For the text-containing cell, return its midpoint in (X, Y) coordinate format. 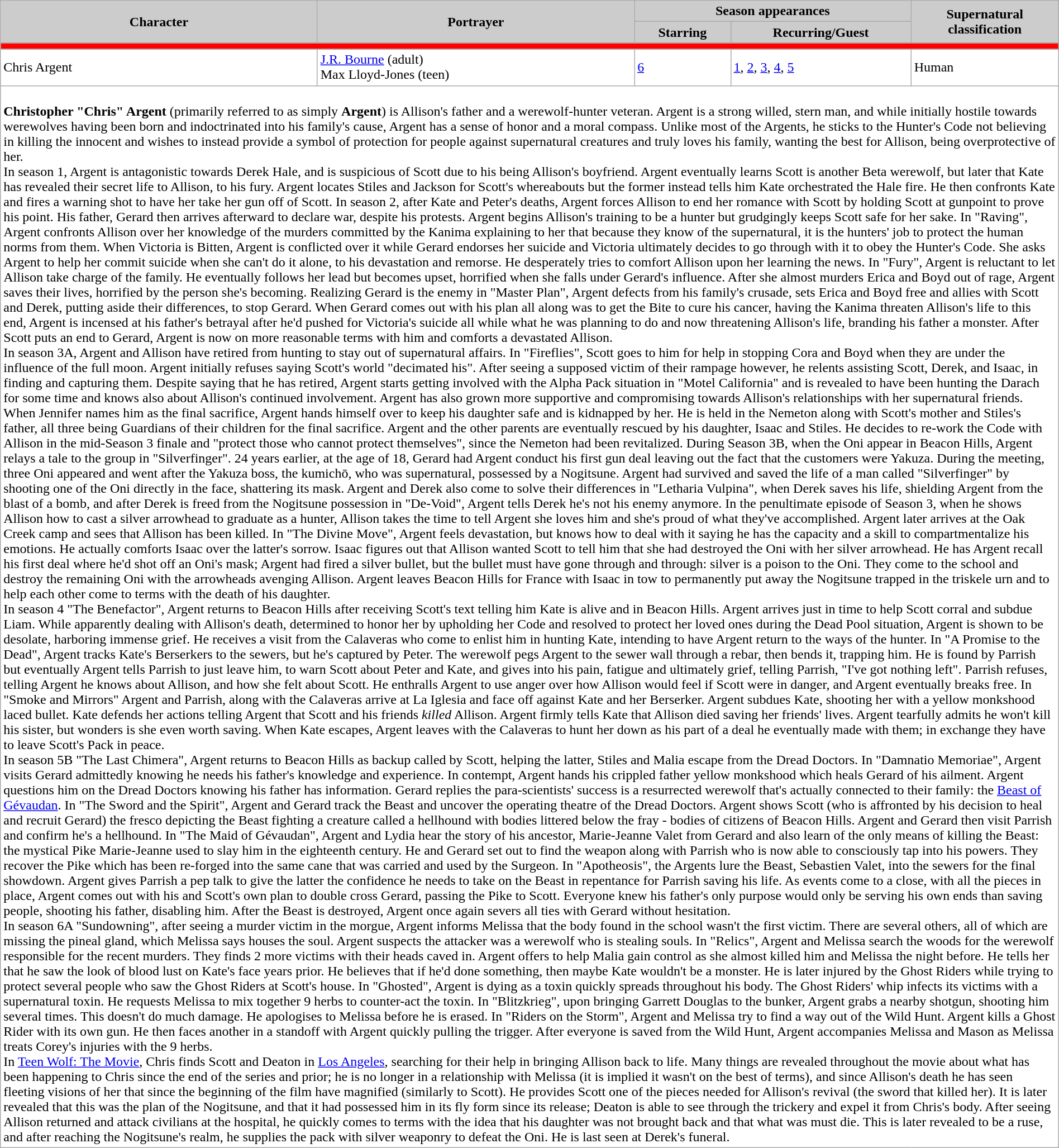
Recurring/Guest (821, 32)
J.R. Bourne (adult)Max Lloyd-Jones (teen) (476, 67)
Season appearances (773, 11)
Human (985, 67)
1, 2, 3, 4, 5 (821, 67)
Character (159, 22)
Supernatural classification (985, 22)
Chris Argent (159, 67)
Starring (683, 32)
Portrayer (476, 22)
6 (683, 67)
